Search for the cell housing the specified text and yield its [X, Y] center coordinate. 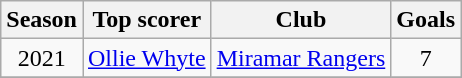
Season [42, 20]
2021 [42, 58]
Ollie Whyte [146, 58]
Goals [426, 20]
Miramar Rangers [301, 58]
Club [301, 20]
7 [426, 58]
Top scorer [146, 20]
